Locate the cell with the specified text and output its (X, Y) center coordinate. 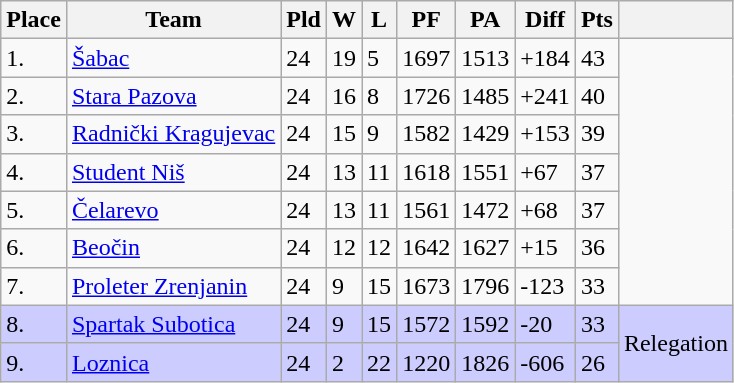
Beočin (173, 248)
W (344, 20)
1796 (486, 286)
Diff (546, 20)
5. (34, 210)
-606 (546, 362)
9. (34, 362)
+67 (546, 172)
1627 (486, 248)
-123 (546, 286)
1826 (486, 362)
1551 (486, 172)
26 (596, 362)
1572 (426, 324)
1472 (486, 210)
39 (596, 134)
PF (426, 20)
Spartak Subotica (173, 324)
1697 (426, 58)
43 (596, 58)
2 (344, 362)
+241 (546, 96)
+153 (546, 134)
4. (34, 172)
Šabac (173, 58)
16 (344, 96)
1726 (426, 96)
1642 (426, 248)
22 (380, 362)
1429 (486, 134)
1618 (426, 172)
1582 (426, 134)
Place (34, 20)
36 (596, 248)
+68 (546, 210)
Team (173, 20)
+184 (546, 58)
Student Niš (173, 172)
Pld (304, 20)
1485 (486, 96)
PA (486, 20)
Čelarevo (173, 210)
3. (34, 134)
Radnički Kragujevac (173, 134)
5 (380, 58)
-20 (546, 324)
40 (596, 96)
7. (34, 286)
19 (344, 58)
L (380, 20)
Stara Pazova (173, 96)
Loznica (173, 362)
1220 (426, 362)
1592 (486, 324)
Pts (596, 20)
6. (34, 248)
1513 (486, 58)
1. (34, 58)
8. (34, 324)
2. (34, 96)
Relegation (676, 343)
+15 (546, 248)
1561 (426, 210)
1673 (426, 286)
Proleter Zrenjanin (173, 286)
8 (380, 96)
